Pinpoint the cell where the given text exists, returning its (X, Y) midpoint coordinate. 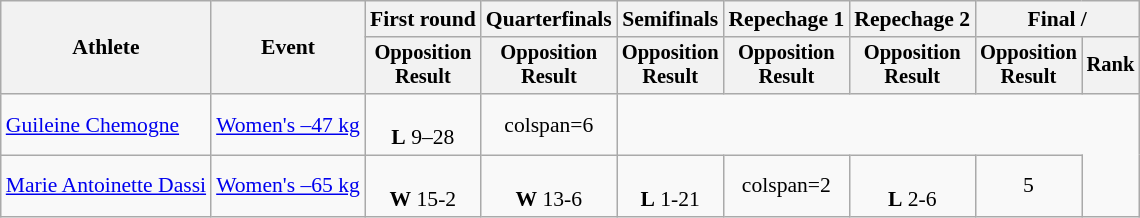
Final / (1057, 19)
L 9–28 (423, 124)
Semifinals (670, 19)
Guileine Chemogne (106, 124)
colspan=6 (549, 124)
Women's –65 kg (288, 186)
W 13-6 (549, 186)
5 (1028, 186)
Event (288, 48)
W 15-2 (423, 186)
colspan=2 (786, 186)
L 1-21 (670, 186)
First round (423, 19)
Athlete (106, 48)
Women's –47 kg (288, 124)
L 2-6 (912, 186)
Repechage 2 (912, 19)
Repechage 1 (786, 19)
Rank (1111, 66)
Marie Antoinette Dassi (106, 186)
Quarterfinals (549, 19)
